For the text-containing cell, return its midpoint in [X, Y] coordinate format. 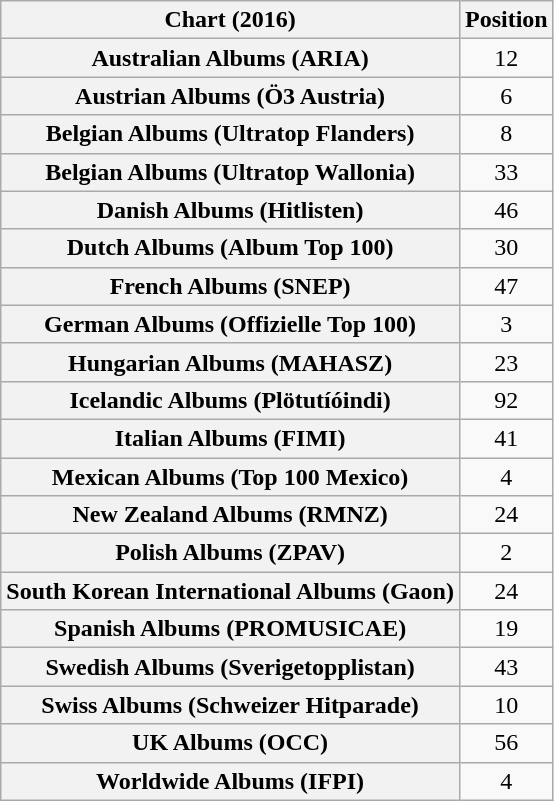
New Zealand Albums (RMNZ) [230, 515]
41 [506, 438]
47 [506, 286]
Chart (2016) [230, 20]
56 [506, 743]
French Albums (SNEP) [230, 286]
92 [506, 400]
Hungarian Albums (MAHASZ) [230, 362]
30 [506, 248]
3 [506, 324]
Dutch Albums (Album Top 100) [230, 248]
South Korean International Albums (Gaon) [230, 591]
8 [506, 134]
12 [506, 58]
19 [506, 629]
23 [506, 362]
46 [506, 210]
Polish Albums (ZPAV) [230, 553]
Danish Albums (Hitlisten) [230, 210]
33 [506, 172]
Position [506, 20]
43 [506, 667]
Icelandic Albums (Plötutíóindi) [230, 400]
10 [506, 705]
Belgian Albums (Ultratop Flanders) [230, 134]
Italian Albums (FIMI) [230, 438]
Worldwide Albums (IFPI) [230, 781]
Spanish Albums (PROMUSICAE) [230, 629]
Austrian Albums (Ö3 Austria) [230, 96]
6 [506, 96]
UK Albums (OCC) [230, 743]
Australian Albums (ARIA) [230, 58]
Belgian Albums (Ultratop Wallonia) [230, 172]
Mexican Albums (Top 100 Mexico) [230, 477]
Swiss Albums (Schweizer Hitparade) [230, 705]
Swedish Albums (Sverigetopplistan) [230, 667]
2 [506, 553]
German Albums (Offizielle Top 100) [230, 324]
